Pinpoint the cell where the given text exists, returning its [x, y] midpoint coordinate. 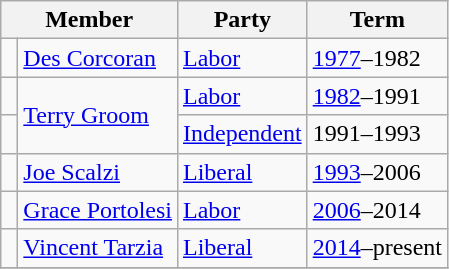
Vincent Tarzia [98, 248]
2006–2014 [377, 210]
Member [90, 20]
Party [242, 20]
Term [377, 20]
Joe Scalzi [98, 172]
1977–1982 [377, 58]
Terry Groom [98, 115]
1993–2006 [377, 172]
1982–1991 [377, 96]
Independent [242, 134]
Des Corcoran [98, 58]
Grace Portolesi [98, 210]
1991–1993 [377, 134]
2014–present [377, 248]
